For the text-containing cell, return its midpoint in (x, y) coordinate format. 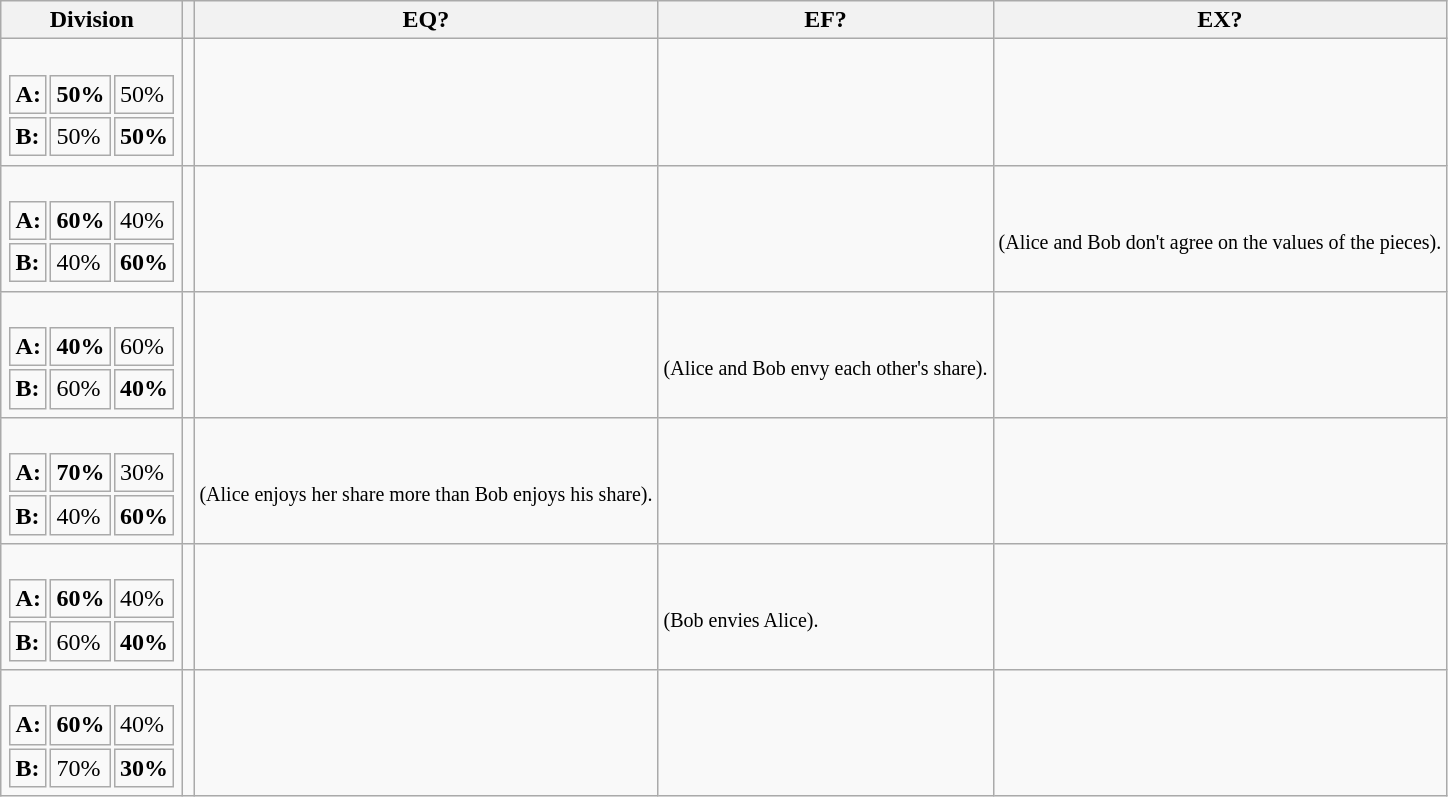
EX? (1220, 20)
EQ? (426, 20)
A: 50% 50% B: 50% 50% (92, 102)
(Alice and Bob don't agree on the values of the pieces). (1220, 228)
A: 60% 40% B: 40% 60% (92, 228)
A: 60% 40% B: 70% 30% (92, 733)
(Alice and Bob envy each other's share). (826, 354)
(Bob envies Alice). (826, 607)
Division (92, 20)
A: 70% 30% B: 40% 60% (92, 480)
A: 60% 40% B: 60% 40% (92, 607)
EF? (826, 20)
A: 40% 60% B: 60% 40% (92, 354)
(Alice enjoys her share more than Bob enjoys his share). (426, 480)
